Locate the cell with the specified text and output its [x, y] center coordinate. 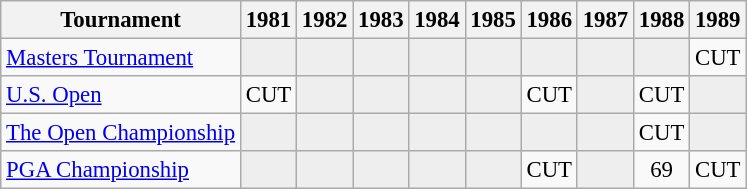
1985 [493, 20]
1983 [381, 20]
1986 [549, 20]
The Open Championship [121, 133]
1989 [718, 20]
Masters Tournament [121, 58]
1987 [605, 20]
1982 [325, 20]
1981 [268, 20]
1988 [661, 20]
U.S. Open [121, 95]
Tournament [121, 20]
1984 [437, 20]
69 [661, 170]
PGA Championship [121, 170]
